Determine the (x, y) coordinate at the center of the cell enclosing the given text.  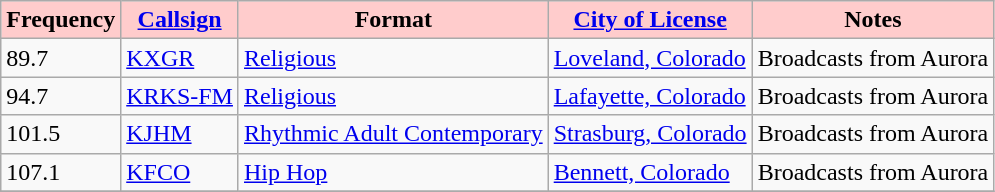
Bennett, Colorado (650, 172)
107.1 (61, 172)
Frequency (61, 20)
City of License (650, 20)
Loveland, Colorado (650, 58)
101.5 (61, 134)
Strasburg, Colorado (650, 134)
Hip Hop (393, 172)
89.7 (61, 58)
KXGR (180, 58)
Lafayette, Colorado (650, 96)
KRKS-FM (180, 96)
Callsign (180, 20)
KFCO (180, 172)
Notes (873, 20)
Rhythmic Adult Contemporary (393, 134)
KJHM (180, 134)
Format (393, 20)
94.7 (61, 96)
